Return the (x, y) coordinate for the center point of the cell that contains the specified text.  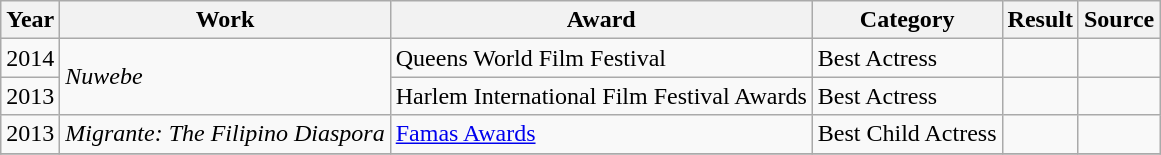
Famas Awards (601, 134)
Nuwebe (225, 77)
2014 (30, 58)
Harlem International Film Festival Awards (601, 96)
Result (1040, 20)
Year (30, 20)
Work (225, 20)
Queens World Film Festival (601, 58)
Source (1118, 20)
Category (907, 20)
Migrante: The Filipino Diaspora (225, 134)
Best Child Actress (907, 134)
Award (601, 20)
